Detect which cell encompasses the target text, then output its (x, y) center coordinate. 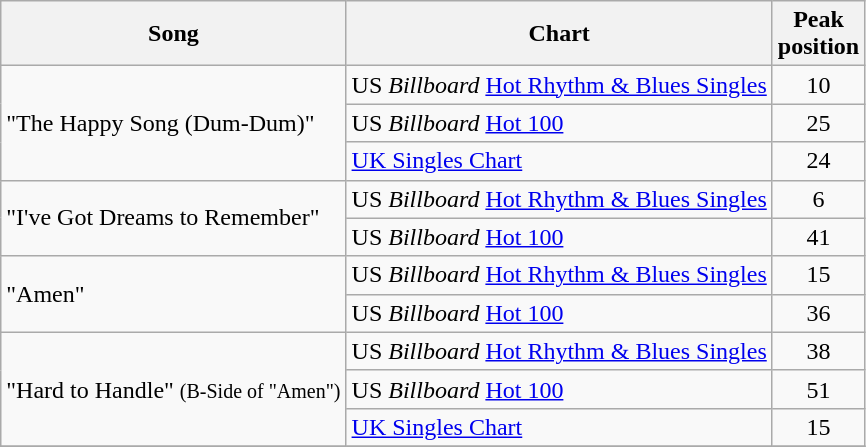
24 (818, 161)
51 (818, 389)
"I've Got Dreams to Remember" (174, 218)
Peak position (818, 34)
41 (818, 237)
6 (818, 199)
"The Happy Song (Dum-Dum)" (174, 123)
38 (818, 351)
"Hard to Handle" (B-Side of "Amen") (174, 389)
36 (818, 313)
Chart (559, 34)
Song (174, 34)
"Amen" (174, 294)
25 (818, 123)
10 (818, 85)
